Detect which cell encompasses the target text, then output its [x, y] center coordinate. 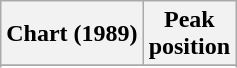
Chart (1989) [72, 34]
Peakposition [189, 34]
